From the cell containing the given text, extract its center point as [X, Y] coordinate. 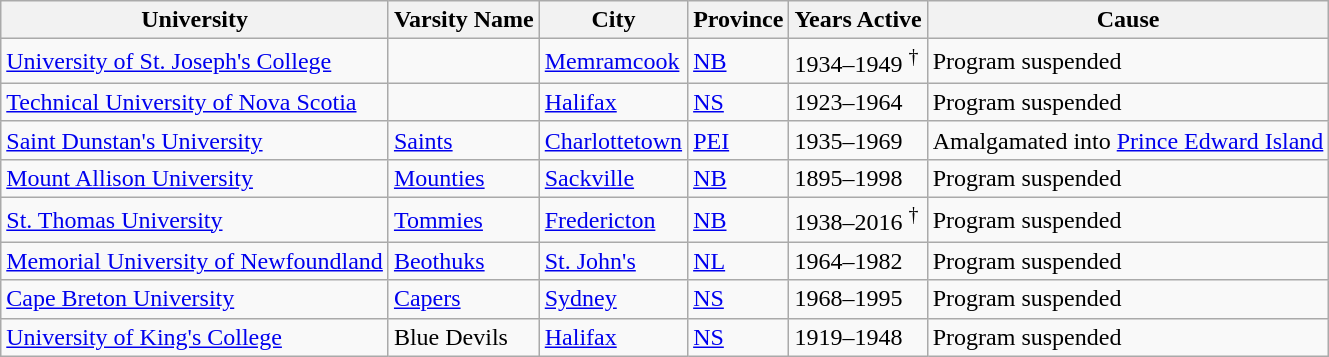
Mount Allison University [195, 178]
Beothuks [464, 261]
Cause [1128, 20]
Sackville [613, 178]
Saint Dunstan's University [195, 140]
Amalgamated into Prince Edward Island [1128, 140]
Memorial University of Newfoundland [195, 261]
University of King's College [195, 337]
Saints [464, 140]
Varsity Name [464, 20]
Mounties [464, 178]
1934–1949 † [858, 62]
St. John's [613, 261]
City [613, 20]
Cape Breton University [195, 299]
PEI [738, 140]
St. Thomas University [195, 220]
Capers [464, 299]
1964–1982 [858, 261]
Charlottetown [613, 140]
1935–1969 [858, 140]
University of St. Joseph's College [195, 62]
University [195, 20]
Years Active [858, 20]
1919–1948 [858, 337]
NL [738, 261]
1895–1998 [858, 178]
Fredericton [613, 220]
Province [738, 20]
Technical University of Nova Scotia [195, 102]
1938–2016 † [858, 220]
Memramcook [613, 62]
1968–1995 [858, 299]
1923–1964 [858, 102]
Blue Devils [464, 337]
Tommies [464, 220]
Sydney [613, 299]
